Search for the cell housing the specified text and yield its (x, y) center coordinate. 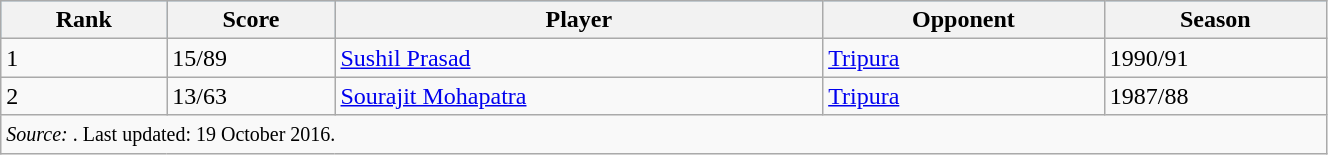
1987/88 (1215, 96)
15/89 (251, 58)
Season (1215, 20)
Source: . Last updated: 19 October 2016. (664, 134)
Sourajit Mohapatra (579, 96)
13/63 (251, 96)
2 (84, 96)
Player (579, 20)
Sushil Prasad (579, 58)
1990/91 (1215, 58)
Score (251, 20)
1 (84, 58)
Rank (84, 20)
Opponent (964, 20)
